Determine the (X, Y) coordinate at the center of the cell enclosing the given text.  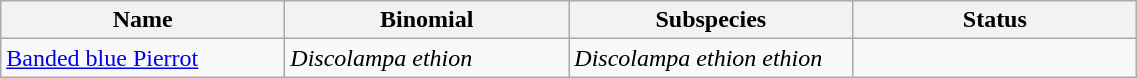
Binomial (427, 20)
Subspecies (711, 20)
Discolampa ethion ethion (711, 58)
Status (995, 20)
Banded blue Pierrot (143, 58)
Name (143, 20)
Discolampa ethion (427, 58)
